From the cell containing the given text, extract its center point as (X, Y) coordinate. 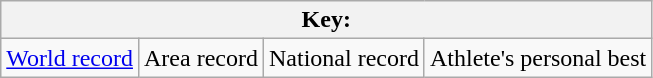
World record (70, 58)
National record (344, 58)
Area record (200, 58)
Key: (326, 20)
Athlete's personal best (538, 58)
